From the cell containing the given text, extract its center point as (X, Y) coordinate. 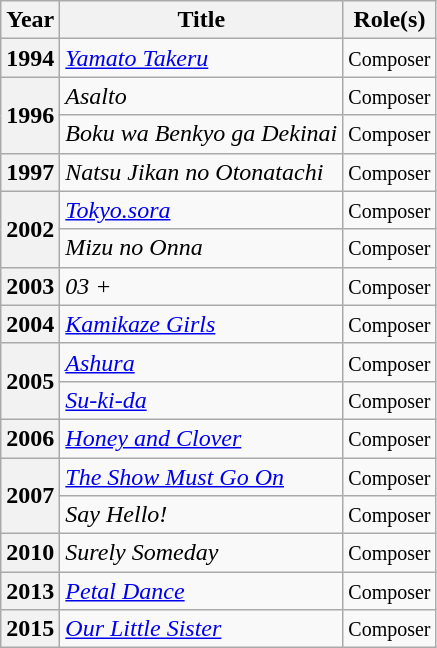
Yamato Takeru (202, 58)
2013 (30, 591)
2010 (30, 553)
Role(s) (390, 20)
2003 (30, 286)
Our Little Sister (202, 629)
Year (30, 20)
Mizu no Onna (202, 248)
1994 (30, 58)
1997 (30, 172)
Tokyo.sora (202, 210)
2007 (30, 496)
Petal Dance (202, 591)
Boku wa Benkyo ga Dekinai (202, 134)
03 + (202, 286)
Honey and Clover (202, 438)
Surely Someday (202, 553)
2002 (30, 229)
2015 (30, 629)
Say Hello! (202, 515)
2005 (30, 381)
2004 (30, 324)
Title (202, 20)
Ashura (202, 362)
2006 (30, 438)
Su-ki-da (202, 400)
Asalto (202, 96)
Natsu Jikan no Otonatachi (202, 172)
Kamikaze Girls (202, 324)
The Show Must Go On (202, 477)
1996 (30, 115)
